Provide the [X, Y] coordinate of the cell's center where the given text is located.  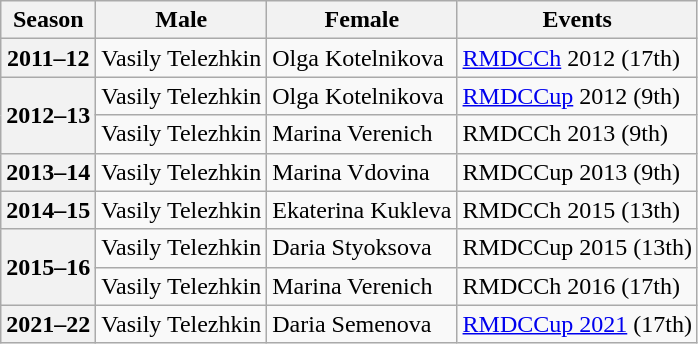
RMDCCup 2021 (17th) [577, 324]
Marina Vdovina [362, 172]
RMDCCup 2012 (9th) [577, 96]
Female [362, 20]
Daria Styoksova [362, 248]
RMDCCup 2015 (13th) [577, 248]
2021–22 [48, 324]
2012–13 [48, 115]
Ekaterina Kukleva [362, 210]
Season [48, 20]
2011–12 [48, 58]
RMDCCup 2013 (9th) [577, 172]
RMDCCh 2013 (9th) [577, 134]
2013–14 [48, 172]
RMDCCh 2015 (13th) [577, 210]
Male [182, 20]
Daria Semenova [362, 324]
2015–16 [48, 267]
2014–15 [48, 210]
RMDCCh 2016 (17th) [577, 286]
Events [577, 20]
RMDCCh 2012 (17th) [577, 58]
